Return (X, Y) of the center of cell containing provided text 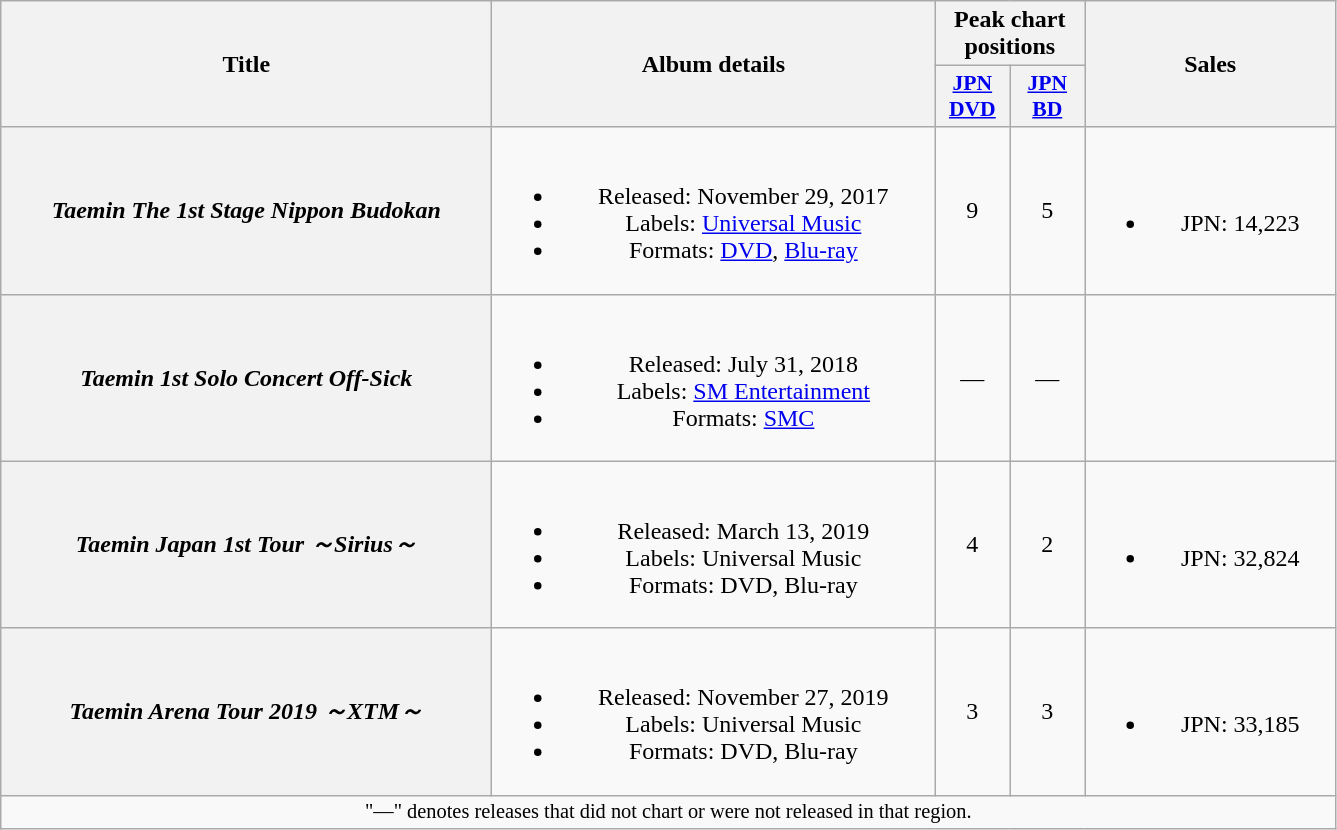
JPN: 32,824 (1210, 544)
9 (972, 210)
Released: November 27, 2019Labels: Universal MusicFormats: DVD, Blu-ray (714, 712)
Title (246, 64)
Released: July 31, 2018Labels: SM EntertainmentFormats: SMC (714, 378)
"—" denotes releases that did not chart or were not released in that region. (668, 812)
5 (1048, 210)
JPN: 33,185 (1210, 712)
Taemin Arena Tour 2019 ～XTM～ (246, 712)
Released: March 13, 2019Labels: Universal MusicFormats: DVD, Blu-ray (714, 544)
Taemin The 1st Stage Nippon Budokan (246, 210)
JPNDVD (972, 96)
Sales (1210, 64)
2 (1048, 544)
Taemin 1st Solo Concert Off-Sick (246, 378)
Peak chart positions (1010, 34)
4 (972, 544)
JPNBD (1048, 96)
JPN: 14,223 (1210, 210)
Released: November 29, 2017Labels: Universal MusicFormats: DVD, Blu-ray (714, 210)
Album details (714, 64)
Taemin Japan 1st Tour ～Sirius～ (246, 544)
